Determine the [x, y] coordinate at the center of the cell enclosing the given text.  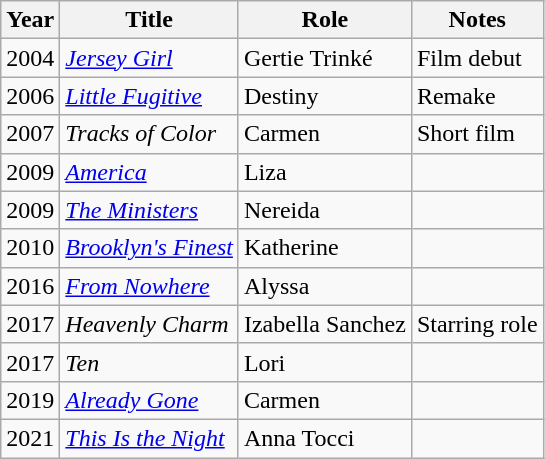
Nereida [324, 210]
2010 [30, 248]
America [150, 172]
2004 [30, 58]
Notes [477, 20]
Remake [477, 96]
From Nowhere [150, 286]
Short film [477, 134]
Year [30, 20]
Heavenly Charm [150, 324]
Starring role [477, 324]
Film debut [477, 58]
2006 [30, 96]
2019 [30, 400]
2007 [30, 134]
Lori [324, 362]
Role [324, 20]
Katherine [324, 248]
Jersey Girl [150, 58]
Brooklyn's Finest [150, 248]
Ten [150, 362]
Liza [324, 172]
2021 [30, 438]
2016 [30, 286]
Tracks of Color [150, 134]
Alyssa [324, 286]
Izabella Sanchez [324, 324]
Anna Tocci [324, 438]
Already Gone [150, 400]
Destiny [324, 96]
Title [150, 20]
The Ministers [150, 210]
Little Fugitive [150, 96]
This Is the Night [150, 438]
Gertie Trinké [324, 58]
